Extract the (X, Y) coordinate from the center of the cell holding the provided text.  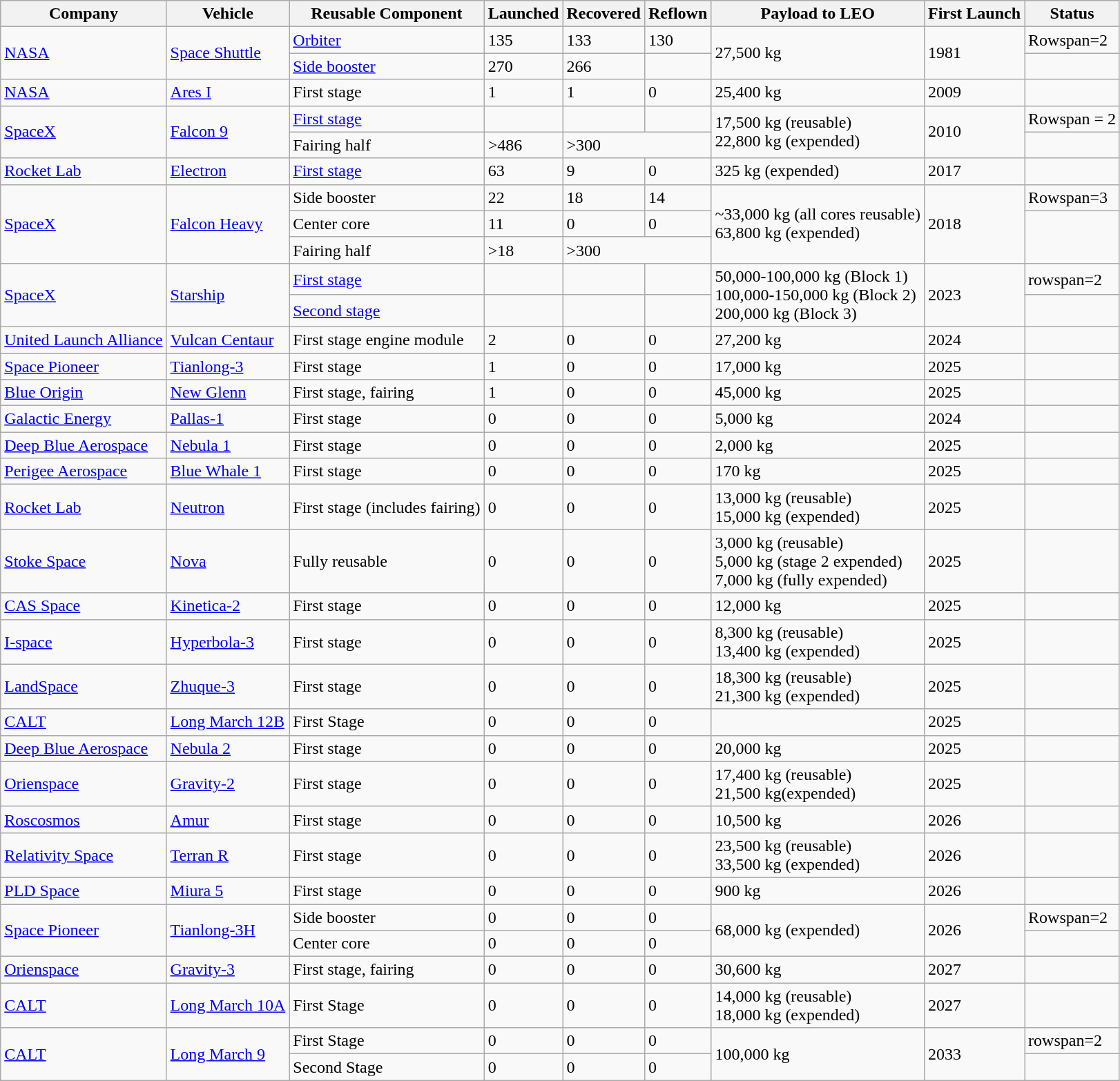
23,500 kg (reusable)33,500 kg (expended) (818, 855)
Relativity Space (84, 855)
2033 (974, 1054)
18,300 kg (reusable)21,300 kg (expended) (818, 686)
LandSpace (84, 686)
Space Shuttle (228, 53)
2,000 kg (818, 445)
1981 (974, 53)
Terran R (228, 855)
Reflown (677, 14)
100,000 kg (818, 1054)
Reusable Component (387, 14)
First stage engine module (387, 340)
5,000 kg (818, 419)
900 kg (818, 890)
11 (523, 224)
Long March 10A (228, 1005)
Second Stage (387, 1067)
United Launch Alliance (84, 340)
133 (604, 40)
Tianlong-3 (228, 367)
Nova (228, 561)
22 (523, 197)
Pallas-1 (228, 419)
10,500 kg (818, 819)
Starship (228, 295)
Long March 12B (228, 722)
Galactic Energy (84, 419)
Company (84, 14)
Stoke Space (84, 561)
Nebula 1 (228, 445)
Second stage (387, 311)
8,300 kg (reusable)13,400 kg (expended) (818, 642)
18 (604, 197)
Blue Origin (84, 393)
Launched (523, 14)
PLD Space (84, 890)
266 (604, 66)
12,000 kg (818, 606)
30,600 kg (818, 970)
First stage (includes fairing) (387, 507)
Miura 5 (228, 890)
63 (523, 171)
27,500 kg (818, 53)
Falcon 9 (228, 132)
Zhuque-3 (228, 686)
2017 (974, 171)
Gravity-3 (228, 970)
68,000 kg (expended) (818, 931)
~33,000 kg (all cores reusable)63,800 kg (expended) (818, 224)
Falcon Heavy (228, 224)
325 kg (expended) (818, 171)
Blue Whale 1 (228, 471)
Roscosmos (84, 819)
First Launch (974, 14)
135 (523, 40)
20,000 kg (818, 748)
CAS Space (84, 606)
I-space (84, 642)
Kinetica-2 (228, 606)
Amur (228, 819)
17,000 kg (818, 367)
Electron (228, 171)
27,200 kg (818, 340)
Fully reusable (387, 561)
New Glenn (228, 393)
Long March 9 (228, 1054)
270 (523, 66)
9 (604, 171)
2010 (974, 132)
2 (523, 340)
>18 (523, 250)
17,500 kg (reusable)22,800 kg (expended) (818, 132)
13,000 kg (reusable)15,000 kg (expended) (818, 507)
Ares I (228, 92)
Status (1072, 14)
Vulcan Centaur (228, 340)
2023 (974, 295)
2009 (974, 92)
130 (677, 40)
170 kg (818, 471)
14 (677, 197)
Tianlong-3H (228, 931)
Gravity-2 (228, 784)
>486 (523, 145)
Nebula 2 (228, 748)
Recovered (604, 14)
Vehicle (228, 14)
Perigee Aerospace (84, 471)
Rowspan = 2 (1072, 119)
2018 (974, 224)
Rowspan=3 (1072, 197)
Neutron (228, 507)
Payload to LEO (818, 14)
Hyperbola-3 (228, 642)
3,000 kg (reusable)5,000 kg (stage 2 expended)7,000 kg (fully expended) (818, 561)
25,400 kg (818, 92)
45,000 kg (818, 393)
17,400 kg (reusable)21,500 kg(expended) (818, 784)
14,000 kg (reusable)18,000 kg (expended) (818, 1005)
Orbiter (387, 40)
50,000-100,000 kg (Block 1)100,000-150,000 kg (Block 2)200,000 kg (Block 3) (818, 295)
